Capture the cell that displays the provided text and extract its (X, Y) central coordinate. 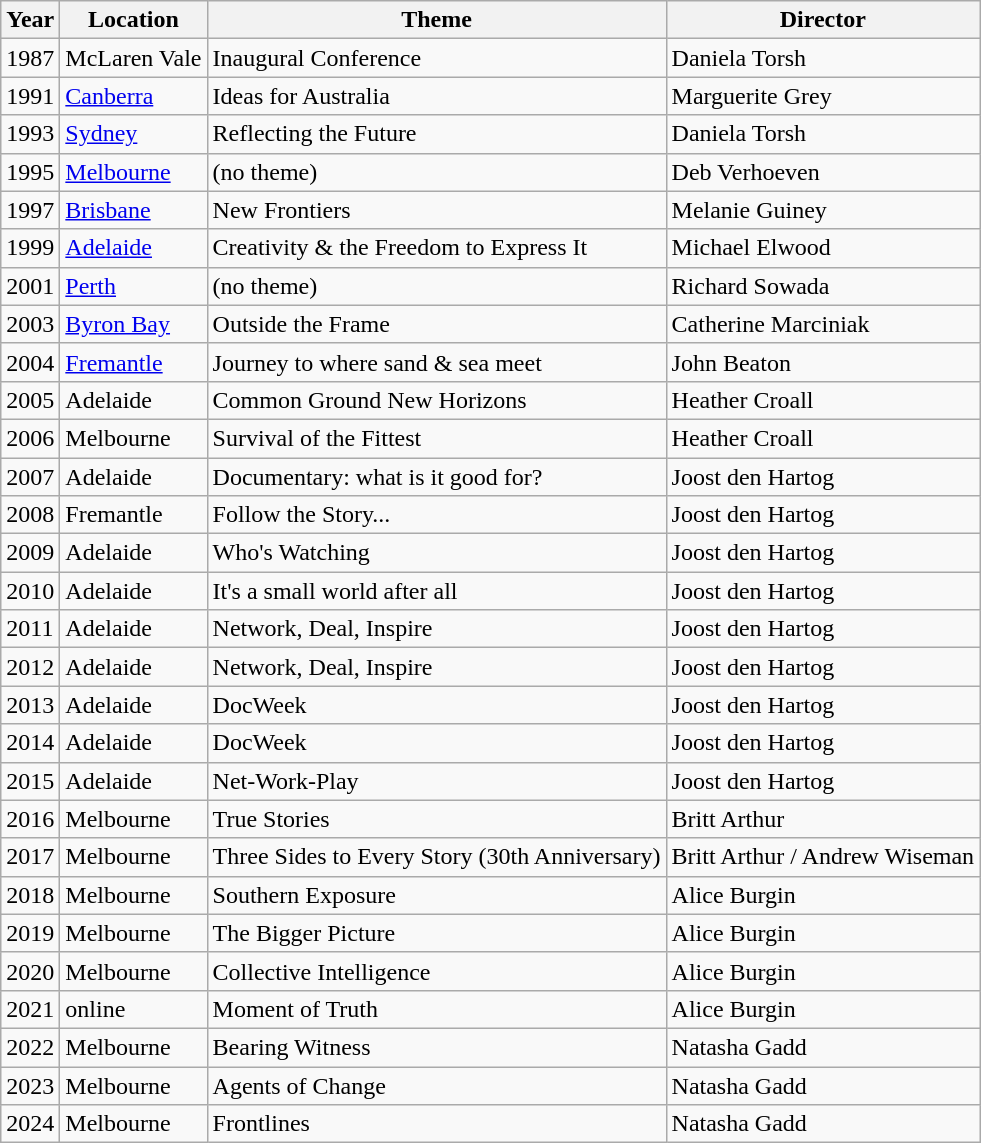
2015 (30, 781)
2013 (30, 705)
1987 (30, 58)
New Frontiers (436, 210)
2019 (30, 933)
2001 (30, 286)
Who's Watching (436, 553)
Agents of Change (436, 1085)
Sydney (134, 134)
Survival of the Fittest (436, 438)
Reflecting the Future (436, 134)
Follow the Story... (436, 515)
Inaugural Conference (436, 58)
Location (134, 20)
2017 (30, 857)
Canberra (134, 96)
Brisbane (134, 210)
online (134, 1009)
2021 (30, 1009)
Director (823, 20)
2008 (30, 515)
2020 (30, 971)
Year (30, 20)
Britt Arthur (823, 819)
The Bigger Picture (436, 933)
Deb Verhoeven (823, 172)
Byron Bay (134, 324)
2014 (30, 743)
2018 (30, 895)
2007 (30, 477)
Richard Sowada (823, 286)
1997 (30, 210)
Net-Work-Play (436, 781)
Collective Intelligence (436, 971)
Britt Arthur / Andrew Wiseman (823, 857)
True Stories (436, 819)
Theme (436, 20)
1995 (30, 172)
1991 (30, 96)
Melanie Guiney (823, 210)
2009 (30, 553)
Common Ground New Horizons (436, 400)
2006 (30, 438)
Southern Exposure (436, 895)
Michael Elwood (823, 248)
Marguerite Grey (823, 96)
John Beaton (823, 362)
1993 (30, 134)
Outside the Frame (436, 324)
Journey to where sand & sea meet (436, 362)
2024 (30, 1124)
Perth (134, 286)
2004 (30, 362)
Frontlines (436, 1124)
2010 (30, 591)
2016 (30, 819)
2003 (30, 324)
2022 (30, 1047)
It's a small world after all (436, 591)
Ideas for Australia (436, 96)
Three Sides to Every Story (30th Anniversary) (436, 857)
2012 (30, 667)
Catherine Marciniak (823, 324)
McLaren Vale (134, 58)
2011 (30, 629)
2023 (30, 1085)
Documentary: what is it good for? (436, 477)
1999 (30, 248)
Creativity & the Freedom to Express It (436, 248)
2005 (30, 400)
Moment of Truth (436, 1009)
Bearing Witness (436, 1047)
